Return [x, y] of the center of cell containing provided text 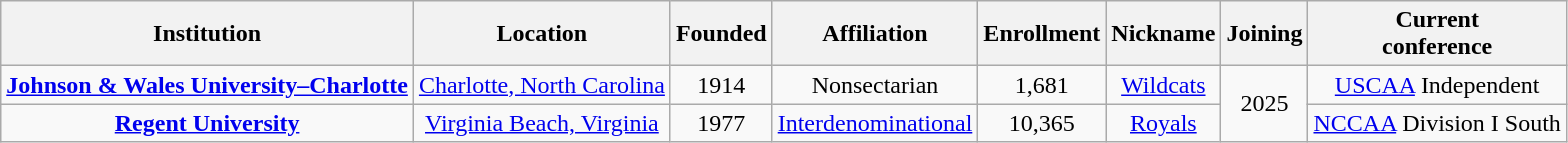
1977 [721, 123]
Wildcats [1164, 85]
Johnson & Wales University–Charlotte [208, 85]
Royals [1164, 123]
USCAA Independent [1437, 85]
Joining [1264, 34]
Institution [208, 34]
Affiliation [875, 34]
Founded [721, 34]
10,365 [1042, 123]
Virginia Beach, Virginia [542, 123]
1,681 [1042, 85]
Currentconference [1437, 34]
1914 [721, 85]
Enrollment [1042, 34]
Nickname [1164, 34]
NCCAA Division I South [1437, 123]
Location [542, 34]
2025 [1264, 104]
Charlotte, North Carolina [542, 85]
Nonsectarian [875, 85]
Regent University [208, 123]
Interdenominational [875, 123]
